Locate the cell with the specified text and output its (x, y) center coordinate. 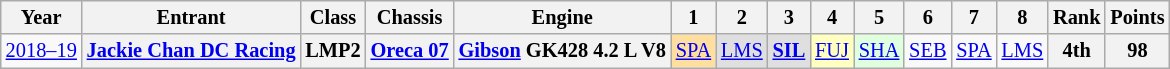
Class (332, 17)
SIL (790, 51)
Oreca 07 (410, 51)
2018–19 (42, 51)
LMP2 (332, 51)
Entrant (192, 17)
FUJ (832, 51)
4 (832, 17)
5 (879, 17)
Engine (562, 17)
Year (42, 17)
7 (974, 17)
6 (928, 17)
Gibson GK428 4.2 L V8 (562, 51)
1 (694, 17)
Jackie Chan DC Racing (192, 51)
SEB (928, 51)
Chassis (410, 17)
Points (1137, 17)
Rank (1076, 17)
3 (790, 17)
98 (1137, 51)
SHA (879, 51)
8 (1023, 17)
2 (742, 17)
4th (1076, 51)
